Pinpoint the cell where the given text exists, returning its [x, y] midpoint coordinate. 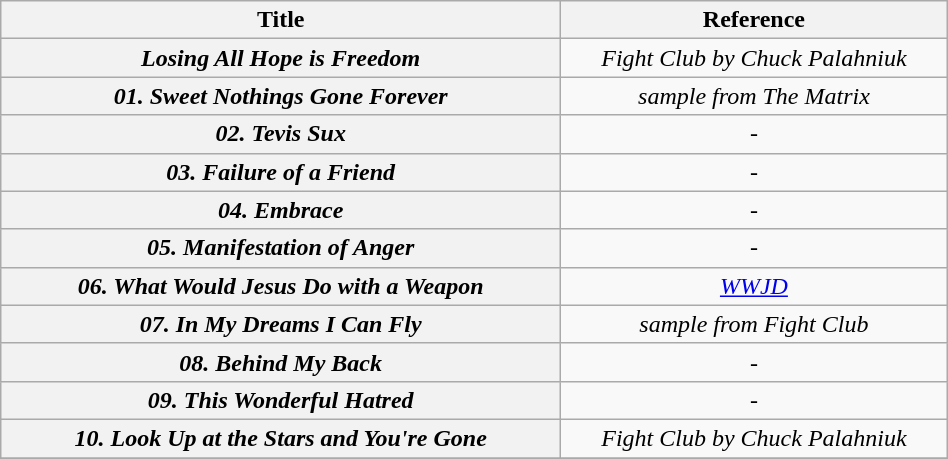
06. What Would Jesus Do with a Weapon [281, 286]
02. Tevis Sux [281, 134]
WWJD [754, 286]
03. Failure of a Friend [281, 172]
Title [281, 20]
10. Look Up at the Stars and You're Gone [281, 438]
07. In My Dreams I Can Fly [281, 324]
08. Behind My Back [281, 362]
04. Embrace [281, 210]
sample from The Matrix [754, 96]
sample from Fight Club [754, 324]
Reference [754, 20]
09. This Wonderful Hatred [281, 400]
05. Manifestation of Anger [281, 248]
01. Sweet Nothings Gone Forever [281, 96]
Losing All Hope is Freedom [281, 58]
